Return [X, Y] of the center of cell containing provided text 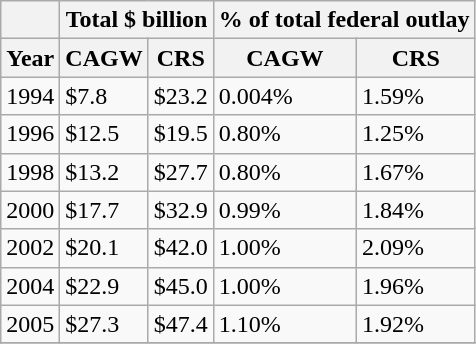
Total $ billion [136, 20]
1.59% [416, 96]
1.92% [416, 324]
$17.7 [104, 210]
2.09% [416, 248]
$32.9 [180, 210]
$45.0 [180, 286]
0.99% [284, 210]
1996 [30, 134]
2004 [30, 286]
$42.0 [180, 248]
$12.5 [104, 134]
1.84% [416, 210]
$27.3 [104, 324]
$47.4 [180, 324]
1.10% [284, 324]
2005 [30, 324]
2000 [30, 210]
$27.7 [180, 172]
1.25% [416, 134]
0.004% [284, 96]
1.96% [416, 286]
$22.9 [104, 286]
$20.1 [104, 248]
% of total federal outlay [344, 20]
$13.2 [104, 172]
$19.5 [180, 134]
$23.2 [180, 96]
2002 [30, 248]
1998 [30, 172]
1.67% [416, 172]
$7.8 [104, 96]
1994 [30, 96]
Year [30, 58]
